From the cell containing the given text, extract its center point as (X, Y) coordinate. 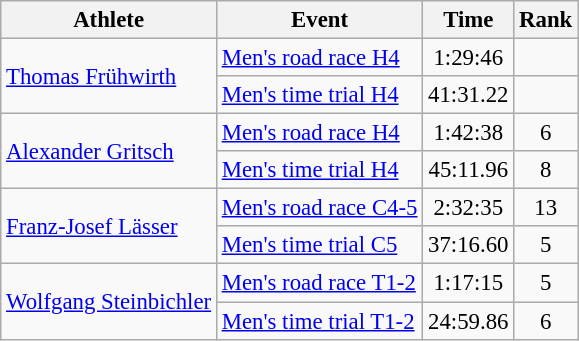
Men's time trial T1-2 (319, 321)
Alexander Gritsch (109, 152)
Wolfgang Steinbichler (109, 302)
Time (468, 20)
1:29:46 (468, 58)
8 (546, 170)
2:32:35 (468, 208)
Athlete (109, 20)
Rank (546, 20)
Men's time trial C5 (319, 245)
13 (546, 208)
1:42:38 (468, 133)
1:17:15 (468, 283)
Men's road race T1-2 (319, 283)
45:11.96 (468, 170)
Thomas Frühwirth (109, 76)
Franz-Josef Lässer (109, 226)
24:59.86 (468, 321)
37:16.60 (468, 245)
Event (319, 20)
41:31.22 (468, 95)
Men's road race C4-5 (319, 208)
